Pinpoint the cell where the given text exists, returning its (x, y) midpoint coordinate. 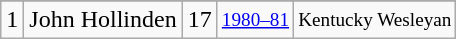
John Hollinden (103, 20)
1 (12, 20)
1980–81 (255, 20)
17 (200, 20)
Kentucky Wesleyan (375, 20)
